Pinpoint the cell where the given text exists, returning its [X, Y] midpoint coordinate. 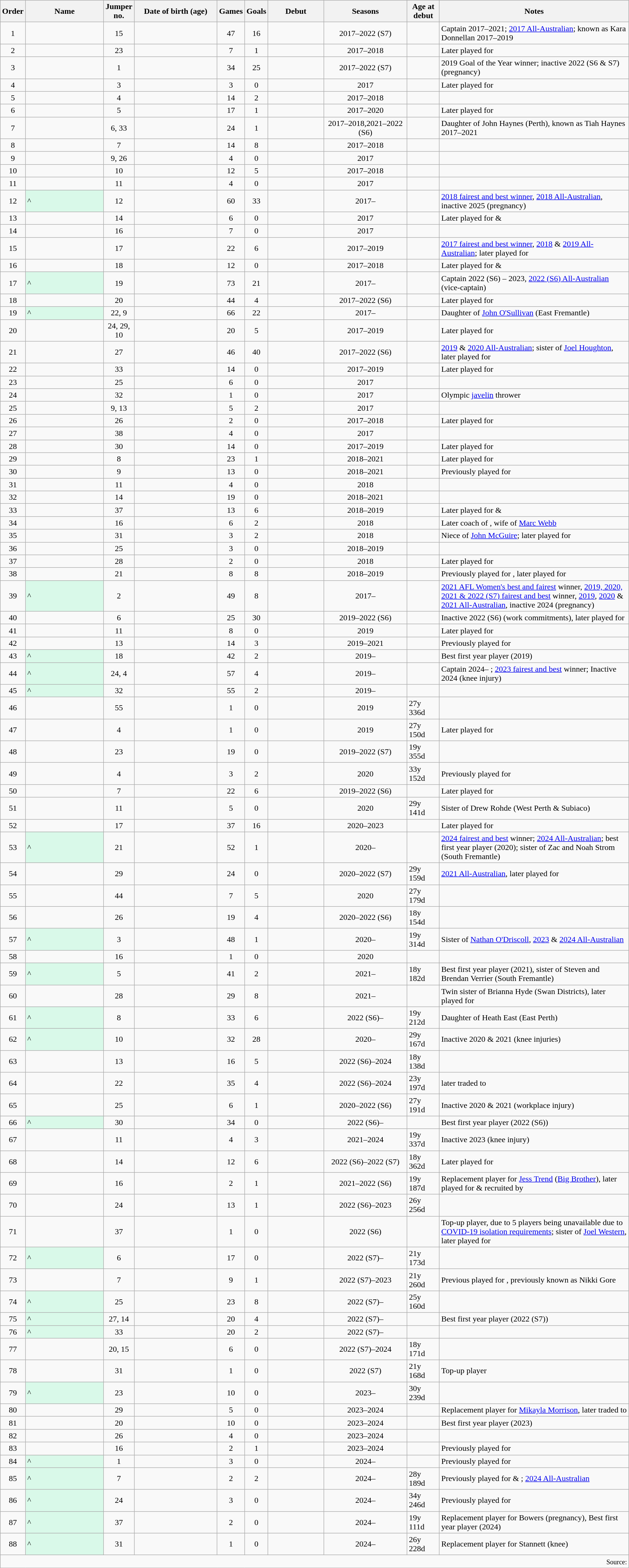
23y 197d [423, 1083]
Date of birth (age) [175, 11]
69 [13, 1183]
Previously played for & ; 2024 All-Australian [534, 1478]
Top-up player, due to 5 players being unavailable due to COVID-19 isolation requirements; sister of Joel Western, later played for [534, 1231]
26y 256d [423, 1205]
65 [13, 1105]
2020–2023 [365, 825]
21y 168d [423, 1371]
2018 fairest and best winner, 2018 All-Australian, inactive 2025 (pregnancy) [534, 201]
19y 355d [423, 752]
Best first year player (2023) [534, 1423]
19y 111d [423, 1522]
84 [13, 1461]
43 [13, 656]
Age at debut [423, 11]
Previously played for , later played for [534, 574]
Seasons [365, 11]
Previous played for , previously known as Nikki Gore [534, 1280]
29y 141d [423, 808]
Olympic javelin thrower [534, 395]
22, 9 [119, 313]
77 [13, 1349]
Inactive 2020 & 2021 (knee injuries) [534, 1040]
Replacement player for Bowers (pregnancy), Best first year player (2024) [534, 1522]
27y 179d [423, 895]
Best first year player (2022 (S7)) [534, 1319]
Daughter of John O'Sullivan (East Fremantle) [534, 313]
2022 (S7) [365, 1371]
later traded to [534, 1083]
24, 4 [119, 673]
39 [13, 596]
67 [13, 1140]
Sister of Nathan O'Driscoll, 2023 & 2024 All-Australian [534, 939]
Inactive 2020 & 2021 (workplace injury) [534, 1105]
18y 182d [423, 974]
75 [13, 1319]
2019 Goal of the Year winner; inactive 2022 (S6 & S7) (pregnancy) [534, 68]
64 [13, 1083]
21y 173d [423, 1258]
21y 260d [423, 1280]
2020–2022 (S7) [365, 874]
6, 33 [119, 128]
87 [13, 1522]
54 [13, 874]
Later coach of , wife of Marc Webb [534, 523]
88 [13, 1544]
Best first year player (2022 (S6)) [534, 1122]
Best first year player (2019) [534, 656]
59 [13, 974]
Daughter of John Haynes (Perth), known as Tiah Haynes 2017–2021 [534, 128]
27y 150d [423, 730]
62 [13, 1040]
Captain 2022 (S6) – 2023, 2022 (S6) All-Australian (vice-captain) [534, 283]
45 [13, 691]
2022 (S7)–2023 [365, 1280]
Games [231, 11]
Inactive 2022 (S6) (work commitments), later played for [534, 618]
Daughter of Heath East (East Perth) [534, 1018]
Replacement player for Stannett (knee) [534, 1544]
2017–2020 [365, 110]
78 [13, 1371]
19y 314d [423, 939]
61 [13, 1018]
Captain 2024– ; 2023 fairest and best winner; Inactive 2024 (knee injury) [534, 673]
56 [13, 917]
25y 160d [423, 1302]
29y 167d [423, 1040]
63 [13, 1061]
Replacement player for Mikayla Morrison, later traded to [534, 1410]
34y 246d [423, 1500]
2017–2018,2021–2022 (S6) [365, 128]
20, 15 [119, 1349]
33y 152d [423, 774]
28y 189d [423, 1478]
Top-up player [534, 1371]
50 [13, 791]
2017 fairest and best winner, 2018 & 2019 All-Australian; later played for [534, 249]
Goals [256, 11]
Best first year player (2021), sister of Steven and Brendan Verrier (South Fremantle) [534, 974]
Replacement player for Jess Trend (Big Brother), later played for & recruited by [534, 1183]
Inactive 2023 (knee injury) [534, 1140]
Captain 2017–2021; 2017 All-Australian; known as Kara Donnellan 2017–2019 [534, 33]
9, 13 [119, 408]
Order [13, 11]
18y 362d [423, 1161]
19y 187d [423, 1183]
9, 26 [119, 158]
Debut [296, 11]
85 [13, 1478]
2019 & 2020 All-Australian; sister of Joel Houghton, later played for [534, 352]
2019–2022 (S7) [365, 752]
24, 29, 10 [119, 330]
82 [13, 1436]
27y 336d [423, 708]
81 [13, 1423]
79 [13, 1393]
Sister of Drew Rohde (West Perth & Subiaco) [534, 808]
76 [13, 1332]
Niece of John McGuire; later played for [534, 536]
Twin sister of Brianna Hyde (Swan Districts), later played for [534, 995]
2021–2024 [365, 1140]
27, 14 [119, 1319]
Notes [534, 11]
83 [13, 1448]
68 [13, 1161]
Name [65, 11]
18y 154d [423, 917]
26y 228d [423, 1544]
53 [13, 847]
2024 fairest and best winner; 2024 All-Australian; best first year player (2020); sister of Zac and Noah Strom (South Fremantle) [534, 847]
Jumper no. [119, 11]
2022 (S6)–2023 [365, 1205]
70 [13, 1205]
86 [13, 1500]
2019–2021 [365, 643]
2023– [365, 1393]
72 [13, 1258]
36 [13, 548]
51 [13, 808]
30y 239d [423, 1393]
2021–2022 (S6) [365, 1183]
58 [13, 956]
29y 159d [423, 874]
18y 171d [423, 1349]
2021 All-Australian, later played for [534, 874]
Source: [314, 1561]
2022 (S6)–2022 (S7) [365, 1161]
19y 337d [423, 1140]
27y 191d [423, 1105]
18y 138d [423, 1061]
2022 (S7)–2024 [365, 1349]
2022 (S6) [365, 1231]
71 [13, 1231]
80 [13, 1410]
74 [13, 1302]
19y 212d [423, 1018]
